Capture the cell that displays the provided text and extract its [x, y] central coordinate. 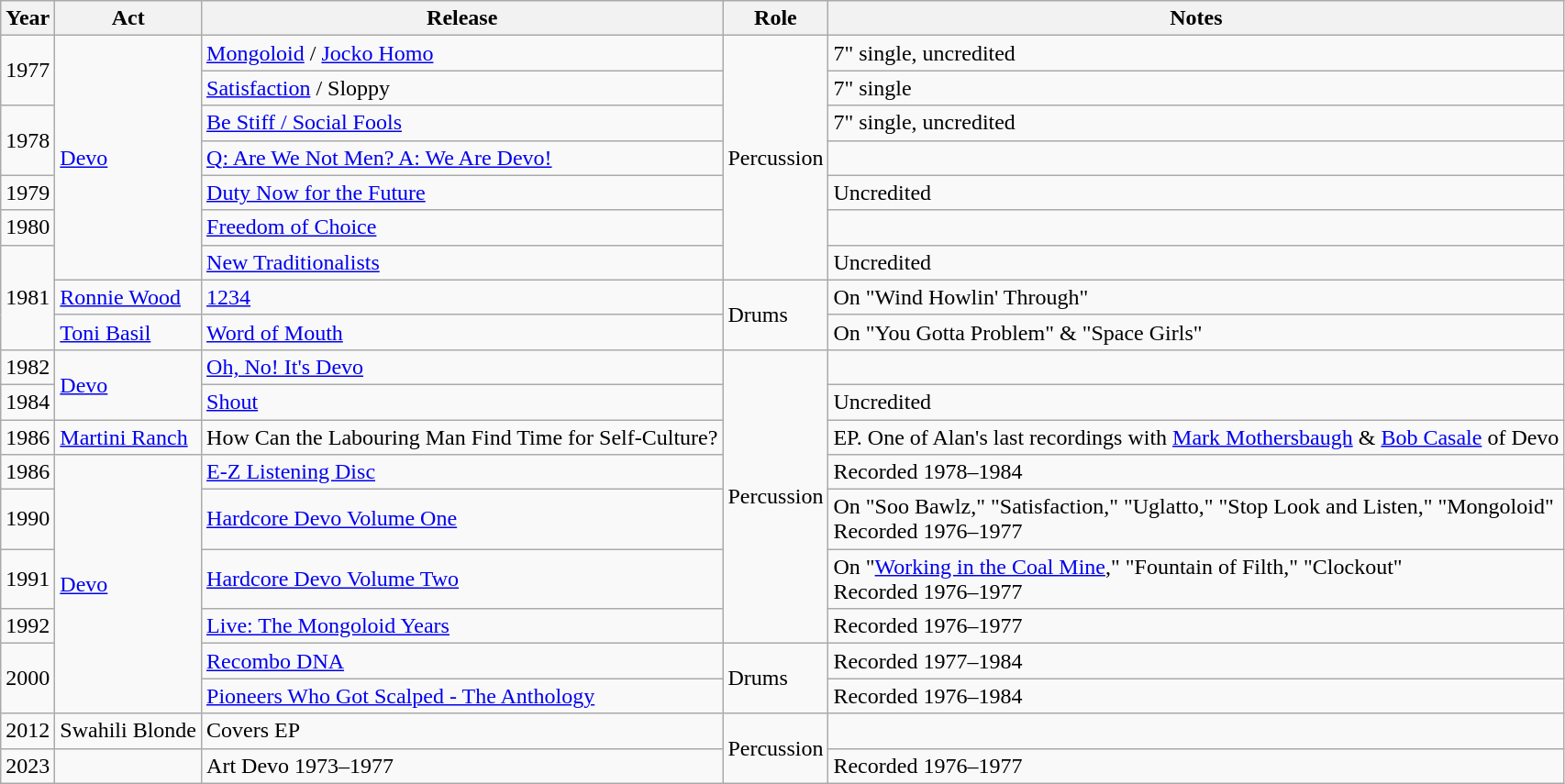
Q: Are We Not Men? A: We Are Devo! [462, 158]
Notes [1196, 18]
Recorded 1976–1984 [1196, 696]
Recombo DNA [462, 661]
How Can the Labouring Man Find Time for Self-Culture? [462, 437]
2023 [28, 766]
Be Stiff / Social Fools [462, 123]
On "You Gotta Problem" & "Space Girls" [1196, 332]
1992 [28, 626]
Duty Now for the Future [462, 193]
Live: The Mongoloid Years [462, 626]
2012 [28, 731]
Year [28, 18]
Recorded 1978–1984 [1196, 472]
Martini Ranch [128, 437]
Hardcore Devo Volume One [462, 519]
Recorded 1977–1984 [1196, 661]
EP. One of Alan's last recordings with Mark Mothersbaugh & Bob Casale of Devo [1196, 437]
Act [128, 18]
Role [776, 18]
1984 [28, 402]
1990 [28, 519]
1234 [462, 297]
E-Z Listening Disc [462, 472]
Art Devo 1973–1977 [462, 766]
Hardcore Devo Volume Two [462, 580]
2000 [28, 679]
Toni Basil [128, 332]
Shout [462, 402]
1977 [28, 71]
Covers EP [462, 731]
1980 [28, 227]
Release [462, 18]
Ronnie Wood [128, 297]
1978 [28, 140]
Freedom of Choice [462, 227]
1981 [28, 297]
Word of Mouth [462, 332]
On "Working in the Coal Mine," "Fountain of Filth," "Clockout"Recorded 1976–1977 [1196, 580]
1982 [28, 367]
Satisfaction / Sloppy [462, 88]
1991 [28, 580]
Swahili Blonde [128, 731]
7" single [1196, 88]
Pioneers Who Got Scalped - The Anthology [462, 696]
On "Wind Howlin' Through" [1196, 297]
New Traditionalists [462, 262]
On "Soo Bawlz," "Satisfaction," "Uglatto," "Stop Look and Listen," "Mongoloid"Recorded 1976–1977 [1196, 519]
1979 [28, 193]
Mongoloid / Jocko Homo [462, 53]
Oh, No! It's Devo [462, 367]
